Detect which cell encompasses the target text, then output its [X, Y] center coordinate. 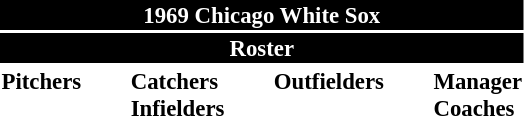
Roster [262, 48]
1969 Chicago White Sox [262, 15]
